Pinpoint the cell where the given text exists, returning its (X, Y) midpoint coordinate. 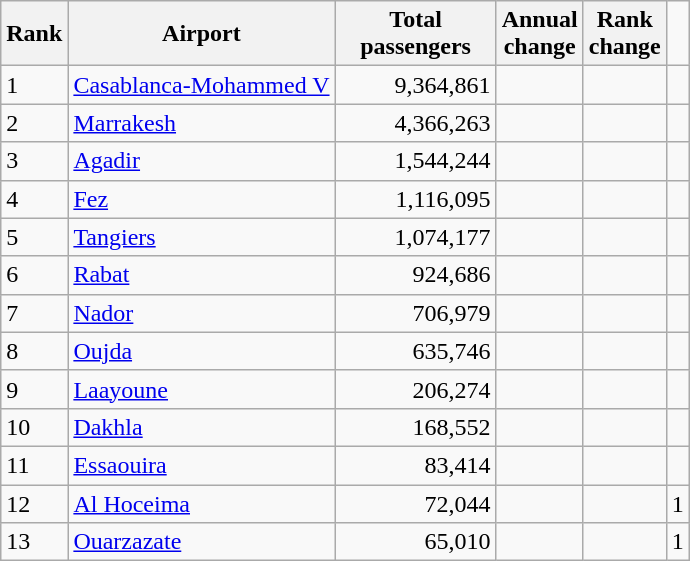
Agadir (202, 161)
1,074,177 (416, 237)
Totalpassengers (416, 34)
Essaouira (202, 465)
83,414 (416, 465)
Nador (202, 313)
Rabat (202, 275)
Casablanca-Mohammed V (202, 85)
6 (34, 275)
206,274 (416, 389)
Tangiers (202, 237)
Annualchange (540, 34)
7 (34, 313)
8 (34, 351)
1,544,244 (416, 161)
Rankchange (624, 34)
Al Hoceima (202, 503)
12 (34, 503)
65,010 (416, 542)
Ouarzazate (202, 542)
13 (34, 542)
2 (34, 123)
Dakhla (202, 427)
Fez (202, 199)
168,552 (416, 427)
1,116,095 (416, 199)
Laayoune (202, 389)
Oujda (202, 351)
4 (34, 199)
72,044 (416, 503)
Rank (34, 34)
11 (34, 465)
4,366,263 (416, 123)
9,364,861 (416, 85)
Airport (202, 34)
924,686 (416, 275)
Marrakesh (202, 123)
9 (34, 389)
3 (34, 161)
5 (34, 237)
706,979 (416, 313)
635,746 (416, 351)
10 (34, 427)
